From the cell containing the given text, extract its center point as (X, Y) coordinate. 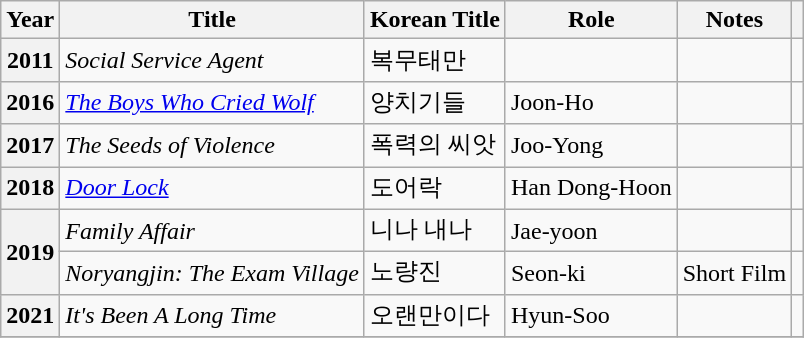
Jae-yoon (591, 230)
2018 (30, 188)
Year (30, 20)
Joon-Ho (591, 102)
Joo-Yong (591, 146)
Social Service Agent (212, 60)
폭력의 씨앗 (434, 146)
The Seeds of Violence (212, 146)
Noryangjin: The Exam Village (212, 274)
니나 내나 (434, 230)
2021 (30, 316)
2019 (30, 252)
Notes (734, 20)
Seon-ki (591, 274)
Family Affair (212, 230)
Title (212, 20)
오랜만이다 (434, 316)
도어락 (434, 188)
Hyun-Soo (591, 316)
The Boys Who Cried Wolf (212, 102)
노량진 (434, 274)
Door Lock (212, 188)
2016 (30, 102)
2017 (30, 146)
Korean Title (434, 20)
2011 (30, 60)
양치기들 (434, 102)
It's Been A Long Time (212, 316)
복무태만 (434, 60)
Role (591, 20)
Short Film (734, 274)
Han Dong-Hoon (591, 188)
